Return [x, y] of the center of cell containing provided text 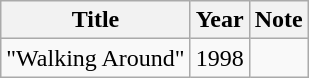
Note [278, 20]
Title [96, 20]
Year [220, 20]
1998 [220, 58]
"Walking Around" [96, 58]
